Identify which cell holds the provided text, then report its [X, Y] central coordinate. 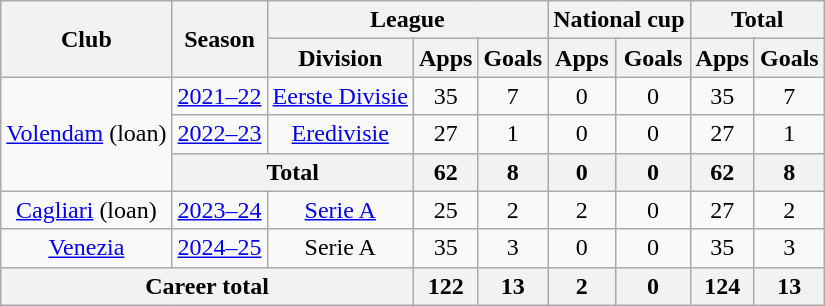
2024–25 [220, 248]
Season [220, 39]
Eredivisie [340, 134]
122 [445, 286]
124 [722, 286]
Career total [208, 286]
2023–24 [220, 210]
Volendam (loan) [86, 134]
National cup [619, 20]
Venezia [86, 248]
Club [86, 39]
Cagliari (loan) [86, 210]
2021–22 [220, 96]
Eerste Divisie [340, 96]
2022–23 [220, 134]
25 [445, 210]
League [408, 20]
Division [340, 58]
